Determine the [X, Y] coordinate at the center of the cell enclosing the given text.  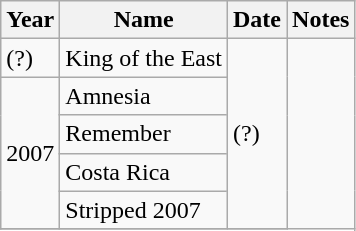
Amnesia [144, 96]
Notes [321, 20]
Costa Rica [144, 172]
Name [144, 20]
Stripped 2007 [144, 210]
Year [30, 20]
2007 [30, 153]
King of the East [144, 58]
Remember [144, 134]
Date [258, 20]
